Return the (X, Y) coordinate for the center point of the cell that contains the specified text.  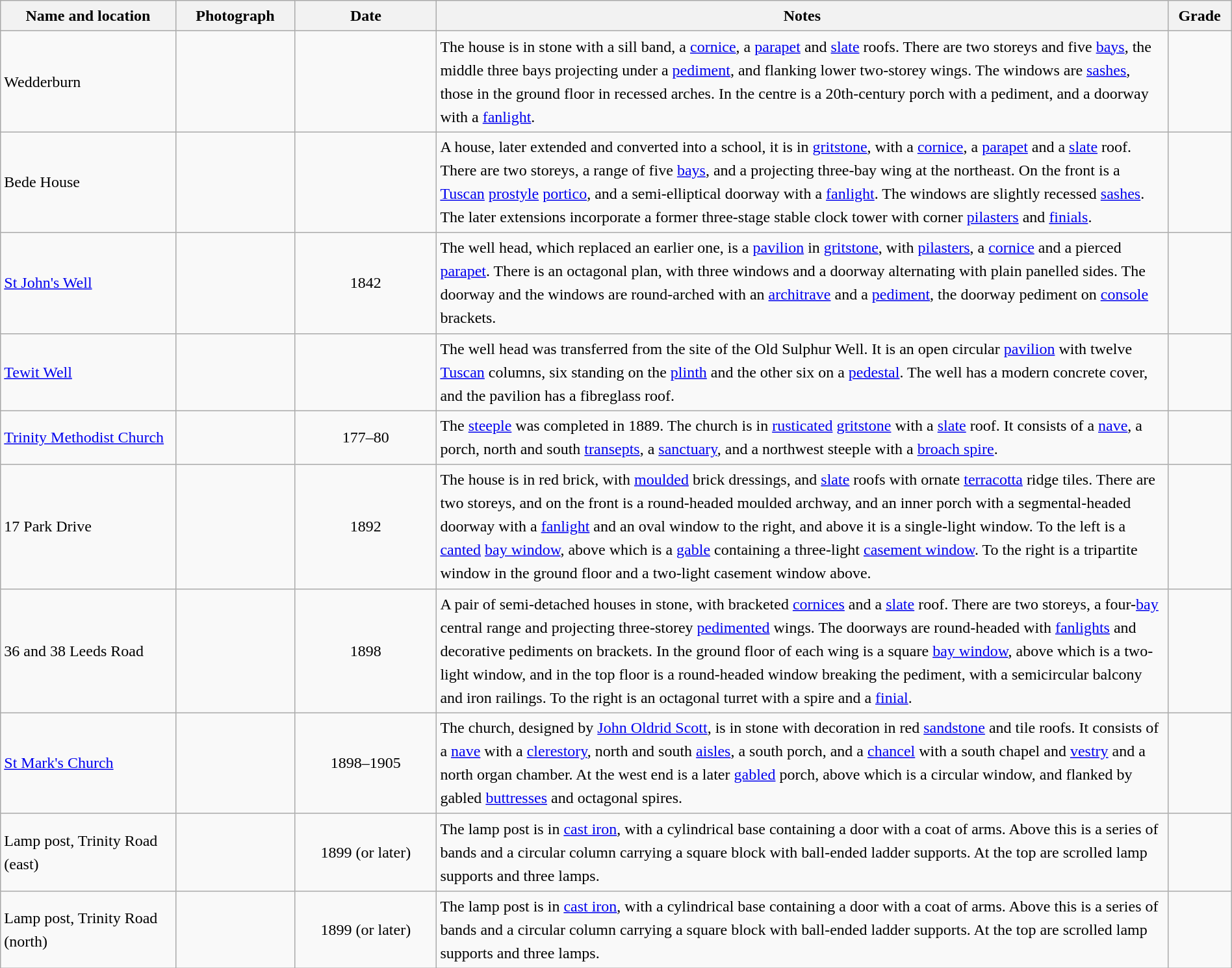
36 and 38 Leeds Road (88, 651)
17 Park Drive (88, 526)
Bede House (88, 182)
St John's Well (88, 283)
Wedderburn (88, 82)
Lamp post, Trinity Road (east) (88, 852)
1892 (366, 526)
Name and location (88, 16)
Photograph (235, 16)
1898–1905 (366, 763)
Tewit Well (88, 372)
1898 (366, 651)
Grade (1200, 16)
Lamp post, Trinity Road (north) (88, 929)
1842 (366, 283)
St Mark's Church (88, 763)
177–80 (366, 438)
Notes (802, 16)
Date (366, 16)
Trinity Methodist Church (88, 438)
